Find where the given text appears and provide that cell's center as (X, Y) coordinate. 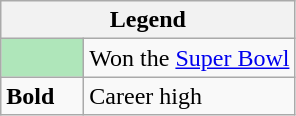
Career high (190, 96)
Won the Super Bowl (190, 58)
Legend (148, 20)
Bold (42, 96)
